Capture the cell that displays the provided text and extract its (X, Y) central coordinate. 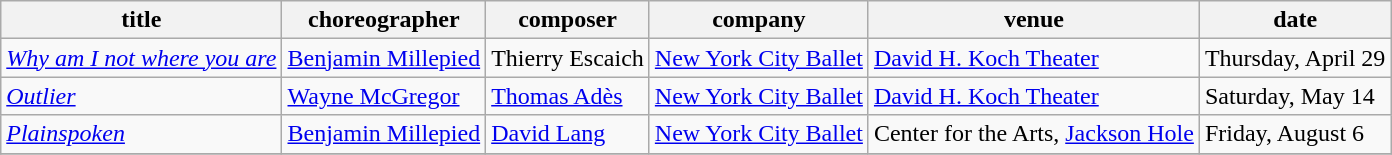
David Lang (568, 134)
date (1294, 20)
Center for the Arts, Jackson Hole (1034, 134)
venue (1034, 20)
Why am I not where you are (142, 58)
Saturday, May 14 (1294, 96)
Friday, August 6 (1294, 134)
choreographer (384, 20)
title (142, 20)
Wayne McGregor (384, 96)
composer (568, 20)
Plainspoken (142, 134)
company (758, 20)
Thursday, April 29 (1294, 58)
Outlier (142, 96)
Thomas Adès (568, 96)
Thierry Escaich (568, 58)
